Search for the cell housing the specified text and yield its [X, Y] center coordinate. 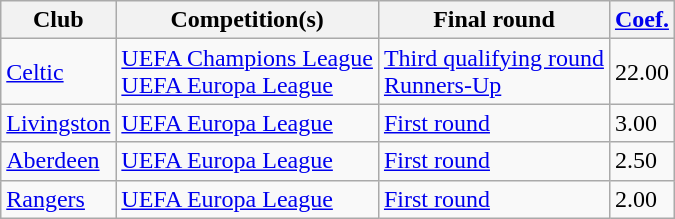
3.00 [642, 123]
Rangers [58, 199]
Celtic [58, 72]
Livingston [58, 123]
Club [58, 20]
Third qualifying round Runners-Up [494, 72]
Aberdeen [58, 161]
Coef. [642, 20]
2.00 [642, 199]
2.50 [642, 161]
Competition(s) [248, 20]
22.00 [642, 72]
UEFA Champions League UEFA Europa League [248, 72]
Final round [494, 20]
